Search for the cell housing the specified text and yield its [x, y] center coordinate. 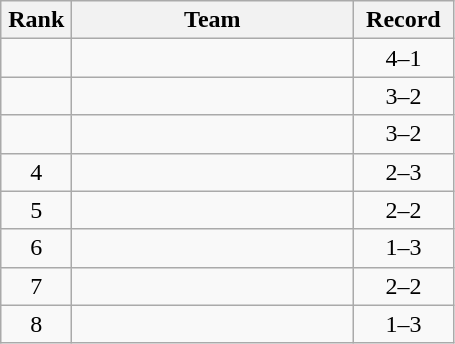
4 [36, 172]
Record [404, 20]
Team [212, 20]
Rank [36, 20]
7 [36, 286]
4–1 [404, 58]
8 [36, 324]
5 [36, 210]
6 [36, 248]
2–3 [404, 172]
